Return the (x, y) coordinate for the center point of the cell that contains the specified text.  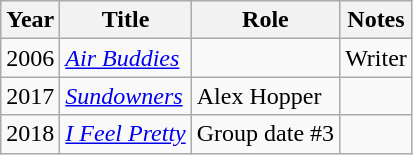
Year (30, 20)
Group date #3 (265, 134)
Notes (376, 20)
Writer (376, 58)
Sundowners (126, 96)
2018 (30, 134)
Alex Hopper (265, 96)
Air Buddies (126, 58)
Role (265, 20)
2017 (30, 96)
Title (126, 20)
2006 (30, 58)
I Feel Pretty (126, 134)
